Extract the (X, Y) coordinate from the center of the cell holding the provided text.  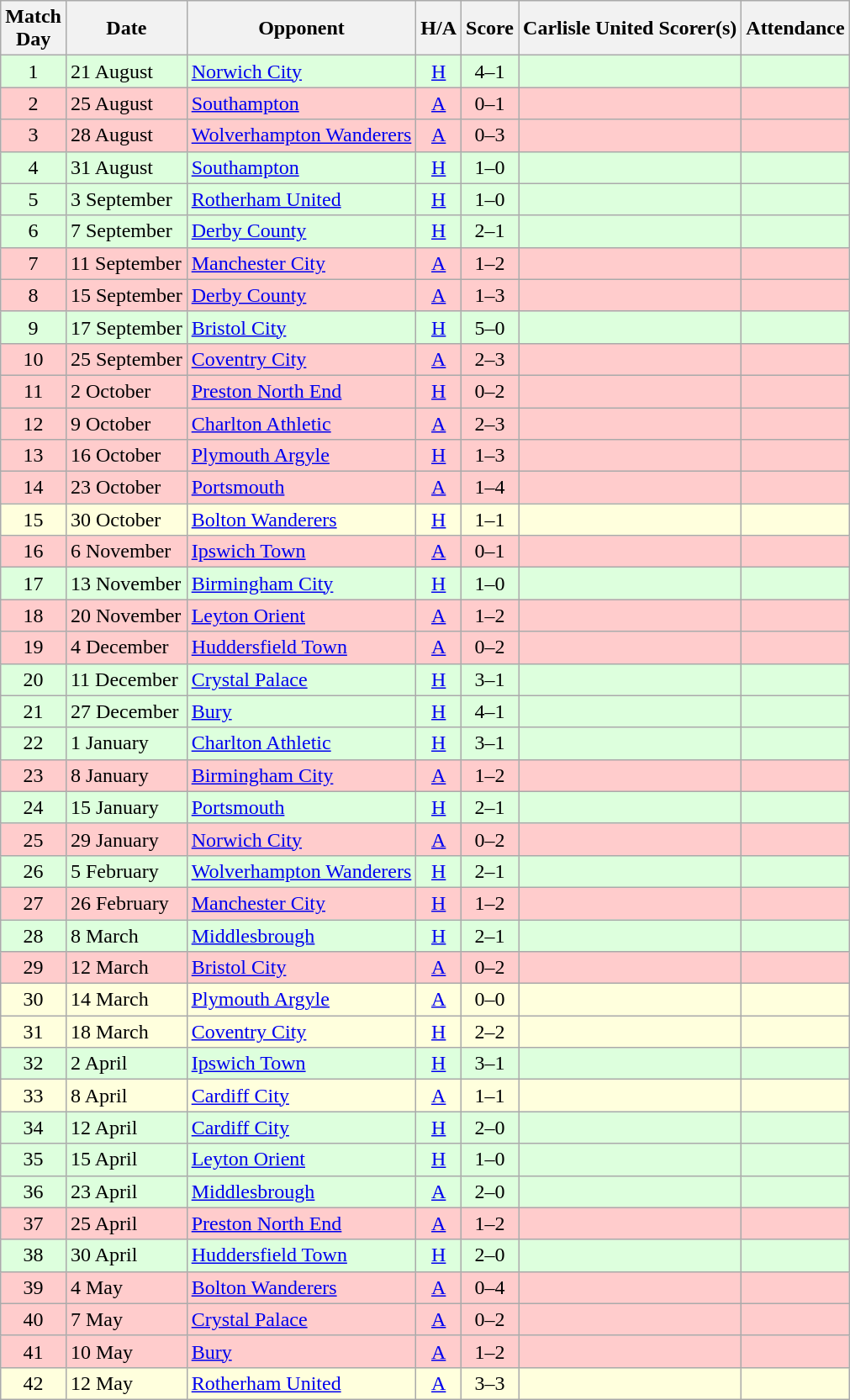
15 (34, 520)
10 (34, 359)
39 (34, 1287)
12 (34, 423)
Carlisle United Scorer(s) (631, 29)
11 (34, 391)
0–4 (490, 1287)
7 September (126, 231)
22 (34, 743)
33 (34, 1096)
29 (34, 968)
20 November (126, 615)
H/A (439, 29)
18 March (126, 1032)
24 (34, 807)
4 (34, 167)
31 August (126, 167)
3 September (126, 199)
16 October (126, 456)
17 (34, 584)
0–0 (490, 1000)
8 January (126, 775)
7 May (126, 1319)
35 (34, 1160)
12 May (126, 1383)
29 January (126, 839)
3–3 (490, 1383)
25 August (126, 103)
38 (34, 1255)
34 (34, 1128)
14 March (126, 1000)
Opponent (301, 29)
41 (34, 1351)
30 (34, 1000)
26 February (126, 903)
31 (34, 1032)
23 October (126, 488)
2–2 (490, 1032)
Date (126, 29)
11 September (126, 263)
6 November (126, 552)
17 September (126, 327)
2 October (126, 391)
25 (34, 839)
0–3 (490, 135)
19 (34, 647)
40 (34, 1319)
23 April (126, 1191)
4 December (126, 647)
25 April (126, 1223)
32 (34, 1064)
30 April (126, 1255)
1–4 (490, 488)
21 August (126, 71)
2 (34, 103)
36 (34, 1191)
5–0 (490, 327)
1 (34, 71)
2 April (126, 1064)
18 (34, 615)
8 March (126, 936)
25 September (126, 359)
4 May (126, 1287)
9 (34, 327)
14 (34, 488)
20 (34, 679)
5 February (126, 871)
27 December (126, 711)
16 (34, 552)
12 March (126, 968)
13 (34, 456)
11 December (126, 679)
6 (34, 231)
30 October (126, 520)
8 April (126, 1096)
15 April (126, 1160)
42 (34, 1383)
3 (34, 135)
26 (34, 871)
37 (34, 1223)
7 (34, 263)
28 August (126, 135)
9 October (126, 423)
27 (34, 903)
Attendance (795, 29)
1 January (126, 743)
12 April (126, 1128)
15 September (126, 295)
10 May (126, 1351)
Match Day (34, 29)
5 (34, 199)
13 November (126, 584)
8 (34, 295)
28 (34, 936)
23 (34, 775)
21 (34, 711)
Score (490, 29)
15 January (126, 807)
